Detect which cell encompasses the target text, then output its (X, Y) center coordinate. 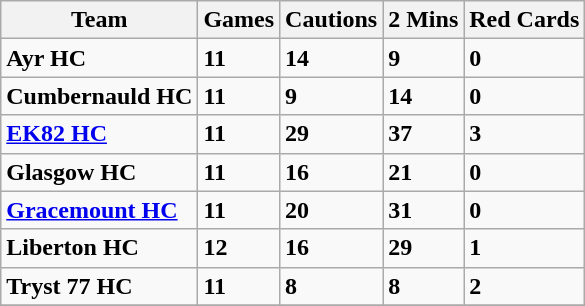
21 (424, 172)
Cautions (332, 20)
Liberton HC (100, 248)
12 (239, 248)
2 Mins (424, 20)
1 (524, 248)
20 (332, 210)
EK82 HC (100, 134)
Gracemount HC (100, 210)
Red Cards (524, 20)
Games (239, 20)
Team (100, 20)
2 (524, 286)
Glasgow HC (100, 172)
31 (424, 210)
Cumbernauld HC (100, 96)
Tryst 77 HC (100, 286)
Ayr HC (100, 58)
37 (424, 134)
3 (524, 134)
